For the text-containing cell, return its midpoint in (x, y) coordinate format. 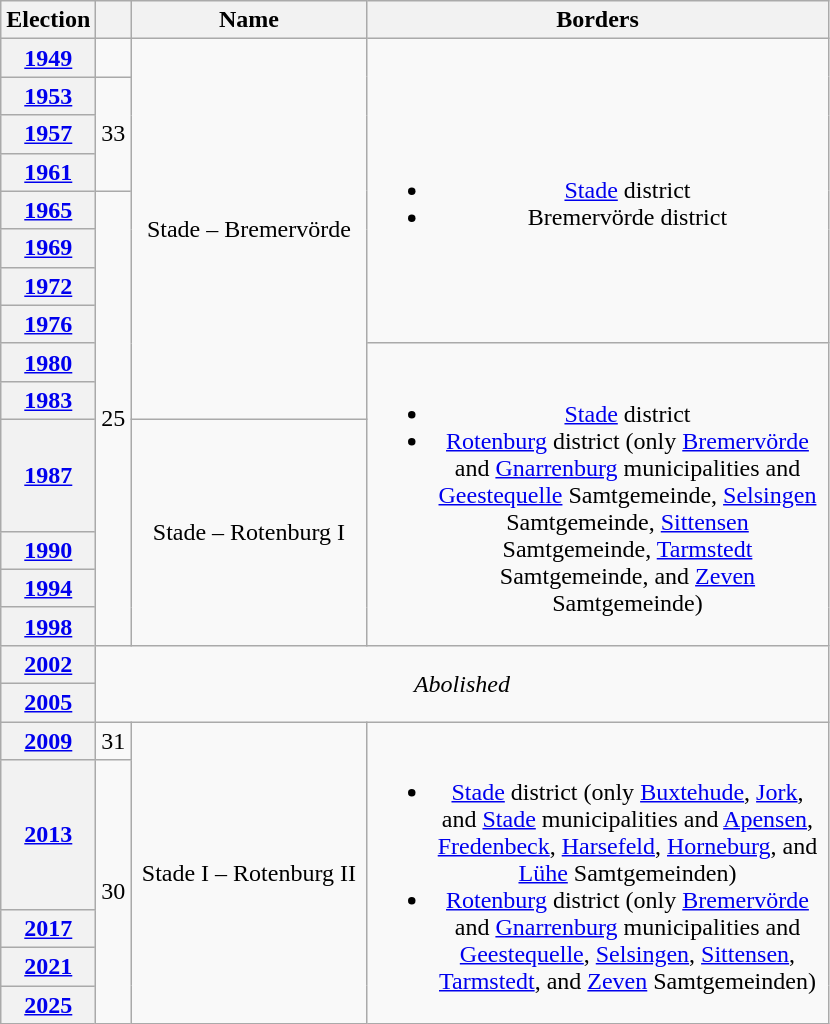
2009 (48, 741)
2005 (48, 702)
2013 (48, 835)
1969 (48, 248)
1994 (48, 588)
Election (48, 20)
25 (114, 418)
2021 (48, 966)
30 (114, 892)
2017 (48, 928)
1990 (48, 550)
Name (249, 20)
1949 (48, 58)
1965 (48, 210)
1961 (48, 172)
2025 (48, 1005)
2002 (48, 664)
1976 (48, 324)
1957 (48, 134)
1953 (48, 96)
33 (114, 134)
1987 (48, 475)
Stade – Bremervörde (249, 230)
Stade – Rotenburg I (249, 532)
1998 (48, 626)
Stade districtBremervörde district (598, 191)
1980 (48, 362)
1972 (48, 286)
Abolished (462, 683)
Borders (598, 20)
1983 (48, 400)
Stade I – Rotenburg II (249, 873)
31 (114, 741)
